From the cell containing the given text, extract its center point as (X, Y) coordinate. 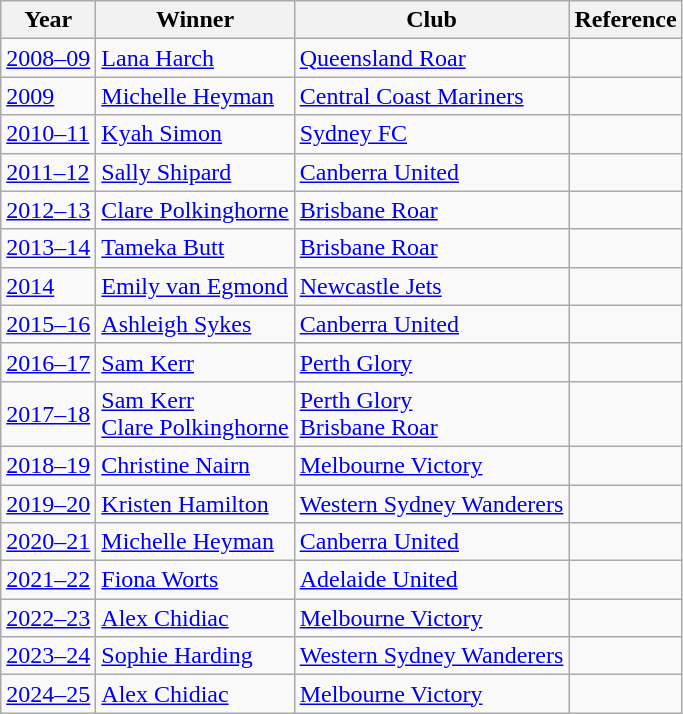
2018–19 (48, 465)
2015–16 (48, 324)
Perth Glory (432, 362)
2021–22 (48, 580)
Sophie Harding (195, 656)
Ashleigh Sykes (195, 324)
2020–21 (48, 542)
Winner (195, 20)
Sam Kerr Clare Polkinghorne (195, 414)
Sydney FC (432, 134)
Adelaide United (432, 580)
2016–17 (48, 362)
2019–20 (48, 503)
2011–12 (48, 172)
2008–09 (48, 58)
2017–18 (48, 414)
2022–23 (48, 618)
Reference (626, 20)
2009 (48, 96)
Kristen Hamilton (195, 503)
2024–25 (48, 694)
Newcastle Jets (432, 286)
Sam Kerr (195, 362)
2013–14 (48, 248)
Central Coast Mariners (432, 96)
Lana Harch (195, 58)
Year (48, 20)
Tameka Butt (195, 248)
2023–24 (48, 656)
Kyah Simon (195, 134)
Club (432, 20)
2010–11 (48, 134)
Emily van Egmond (195, 286)
Fiona Worts (195, 580)
Perth Glory Brisbane Roar (432, 414)
Christine Nairn (195, 465)
Clare Polkinghorne (195, 210)
2012–13 (48, 210)
Sally Shipard (195, 172)
Queensland Roar (432, 58)
2014 (48, 286)
